Return the (x, y) coordinate for the center point of the cell that contains the specified text.  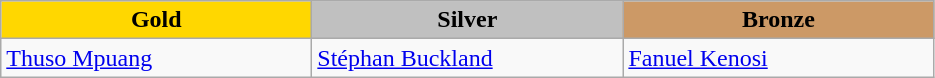
Bronze (778, 20)
Stéphan Buckland (468, 58)
Thuso Mpuang (156, 58)
Silver (468, 20)
Fanuel Kenosi (778, 58)
Gold (156, 20)
